Capture the cell that displays the provided text and extract its (X, Y) central coordinate. 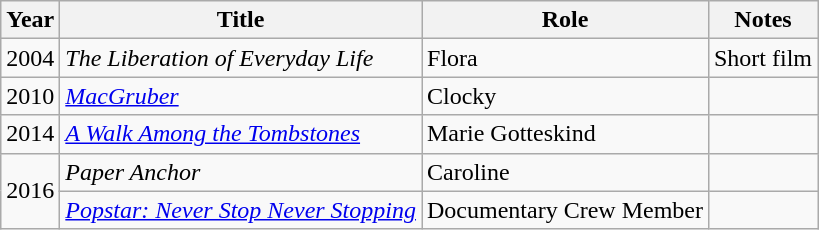
Year (30, 20)
Marie Gotteskind (566, 134)
2014 (30, 134)
Clocky (566, 96)
2016 (30, 191)
Short film (762, 58)
Notes (762, 20)
Title (241, 20)
Popstar: Never Stop Never Stopping (241, 210)
Paper Anchor (241, 172)
MacGruber (241, 96)
Caroline (566, 172)
A Walk Among the Tombstones (241, 134)
Role (566, 20)
Flora (566, 58)
Documentary Crew Member (566, 210)
2010 (30, 96)
The Liberation of Everyday Life (241, 58)
2004 (30, 58)
